From the cell containing the given text, extract its center point as [X, Y] coordinate. 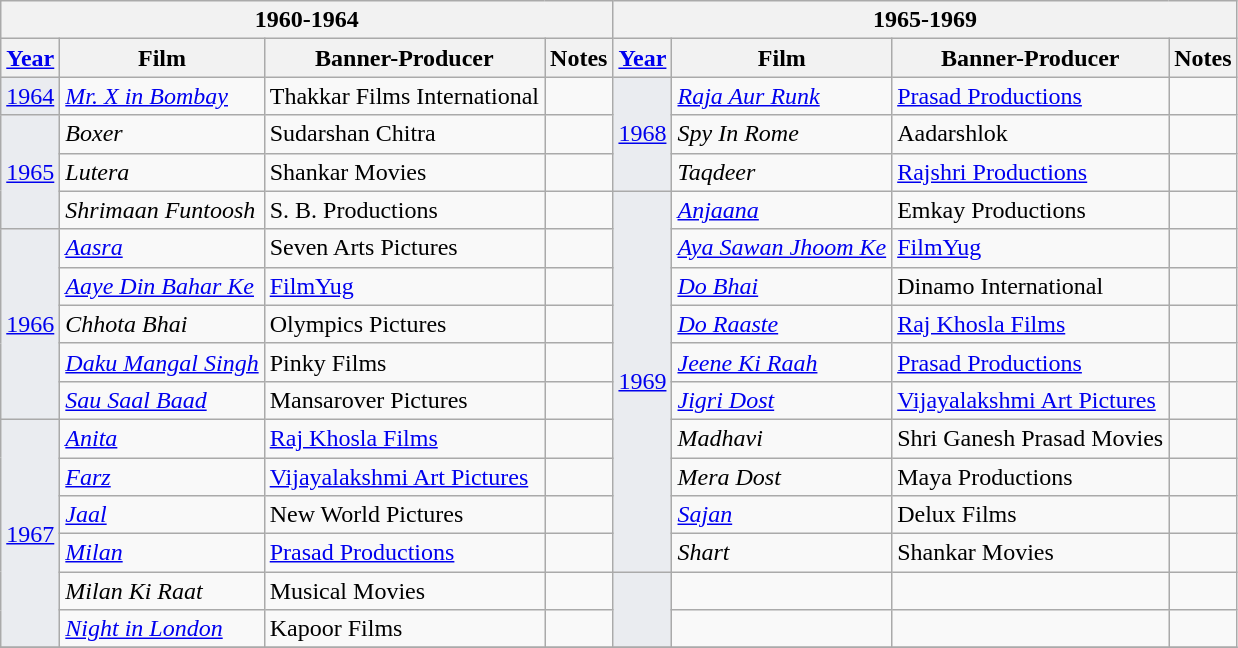
Maya Productions [1030, 477]
S. B. Productions [404, 210]
Daku Mangal Singh [162, 362]
Farz [162, 477]
1960-1964 [307, 20]
Lutera [162, 172]
Taqdeer [782, 172]
Milan Ki Raat [162, 591]
Raja Aur Runk [782, 96]
Shart [782, 553]
Aadarshlok [1030, 134]
1969 [642, 382]
Pinky Films [404, 362]
Do Raaste [782, 324]
1967 [30, 533]
Sau Saal Baad [162, 400]
Mansarover Pictures [404, 400]
Sudarshan Chitra [404, 134]
Madhavi [782, 438]
Kapoor Films [404, 629]
Rajshri Productions [1030, 172]
Anita [162, 438]
New World Pictures [404, 515]
Mr. X in Bombay [162, 96]
Jigri Dost [782, 400]
Aya Sawan Jhoom Ke [782, 248]
Shri Ganesh Prasad Movies [1030, 438]
Aasra [162, 248]
Milan [162, 553]
Jaal [162, 515]
Boxer [162, 134]
1964 [30, 96]
Night in London [162, 629]
Seven Arts Pictures [404, 248]
Chhota Bhai [162, 324]
Sajan [782, 515]
Anjaana [782, 210]
Spy In Rome [782, 134]
1965 [30, 172]
Jeene Ki Raah [782, 362]
Musical Movies [404, 591]
Mera Dost [782, 477]
1968 [642, 134]
Thakkar Films International [404, 96]
1965-1969 [925, 20]
Emkay Productions [1030, 210]
Aaye Din Bahar Ke [162, 286]
Do Bhai [782, 286]
Shrimaan Funtoosh [162, 210]
Delux Films [1030, 515]
1966 [30, 324]
Olympics Pictures [404, 324]
Dinamo International [1030, 286]
